Output the [x, y] coordinate of the center of the cell containing the given text.  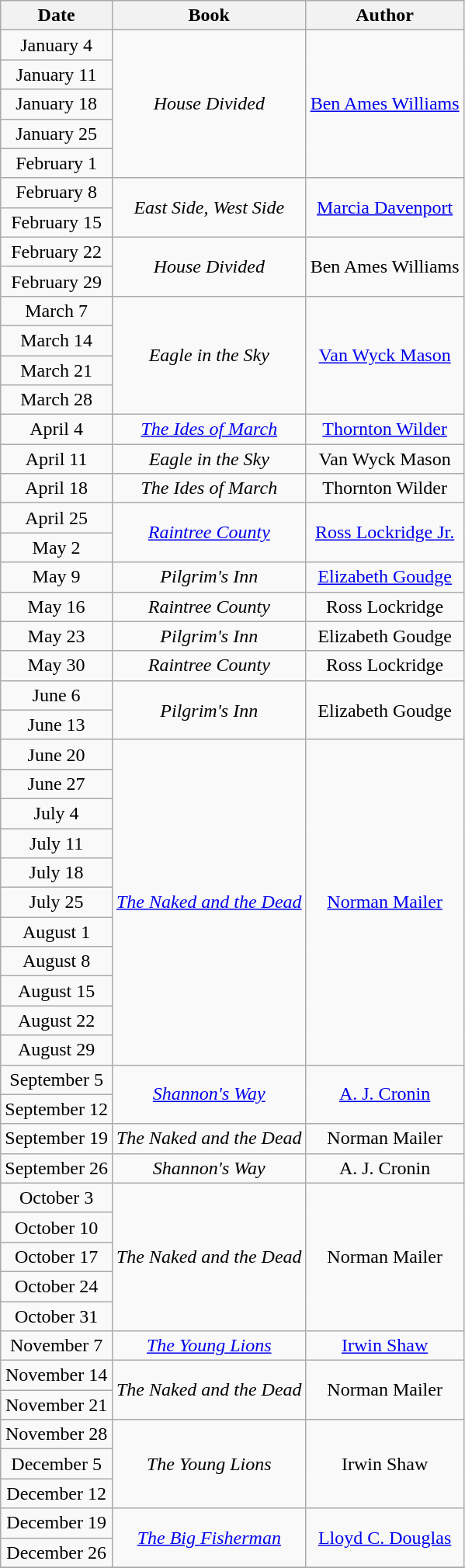
June 27 [57, 784]
March 7 [57, 311]
October 31 [57, 1316]
February 1 [57, 163]
Ross Lockridge Jr. [385, 533]
November 7 [57, 1346]
March 21 [57, 370]
March 28 [57, 400]
October 17 [57, 1257]
June 20 [57, 754]
July 25 [57, 902]
December 5 [57, 1464]
July 11 [57, 843]
February 8 [57, 193]
May 16 [57, 607]
May 30 [57, 666]
August 22 [57, 1020]
July 18 [57, 873]
August 8 [57, 961]
April 18 [57, 488]
February 22 [57, 252]
December 26 [57, 1552]
Marcia Davenport [385, 207]
May 9 [57, 577]
East Side, West Side [209, 207]
November 21 [57, 1405]
April 4 [57, 429]
September 19 [57, 1139]
Lloyd C. Douglas [385, 1538]
Date [57, 16]
September 5 [57, 1080]
February 15 [57, 222]
November 14 [57, 1375]
January 18 [57, 104]
April 25 [57, 518]
Book [209, 16]
February 29 [57, 281]
March 14 [57, 340]
December 12 [57, 1493]
April 11 [57, 459]
June 13 [57, 725]
December 19 [57, 1523]
July 4 [57, 813]
May 2 [57, 548]
Author [385, 16]
September 12 [57, 1109]
January 11 [57, 75]
January 4 [57, 45]
August 15 [57, 991]
The Big Fisherman [209, 1538]
November 28 [57, 1434]
January 25 [57, 134]
September 26 [57, 1168]
October 3 [57, 1198]
August 29 [57, 1050]
June 6 [57, 695]
May 23 [57, 636]
October 10 [57, 1227]
August 1 [57, 932]
October 24 [57, 1286]
